Output the (X, Y) coordinate of the center of the cell containing the given text.  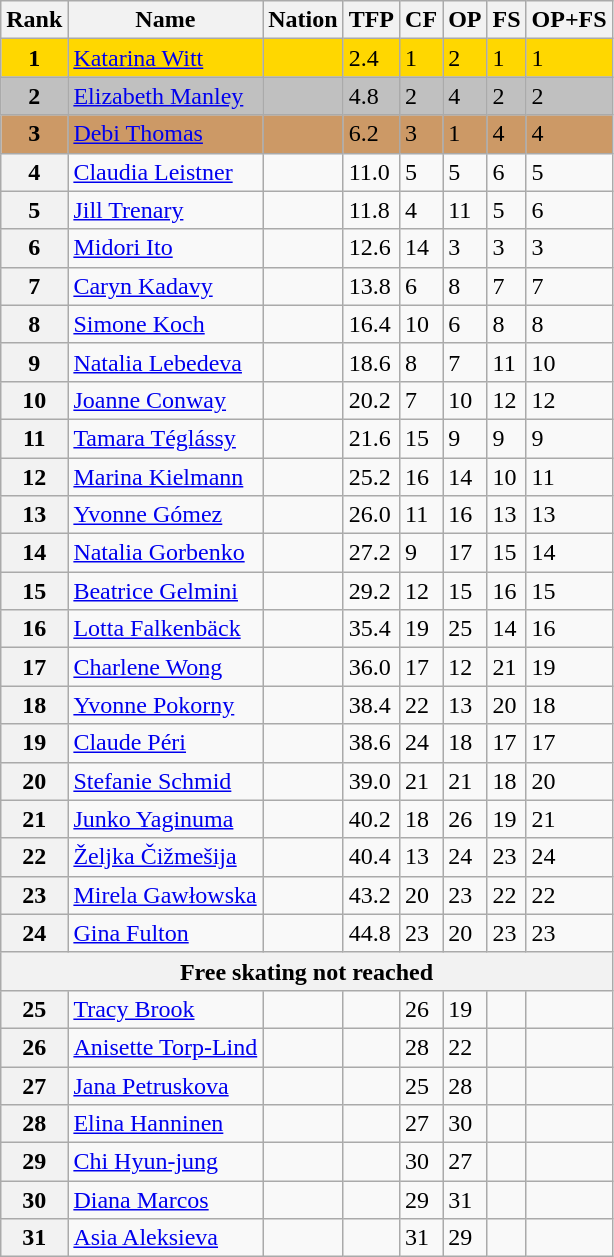
Claude Péri (166, 743)
Simone Koch (166, 324)
6.2 (371, 134)
Katarina Witt (166, 58)
Marina Kielmann (166, 477)
Elina Hanninen (166, 1124)
11.0 (371, 172)
43.2 (371, 895)
Tracy Brook (166, 1009)
Natalia Lebedeva (166, 362)
CF (422, 20)
Jana Petruskova (166, 1085)
Gina Fulton (166, 933)
40.4 (371, 857)
Nation (303, 20)
Lotta Falkenbäck (166, 629)
Junko Yaginuma (166, 819)
Yvonne Pokorny (166, 705)
39.0 (371, 781)
16.4 (371, 324)
Željka Čižmešija (166, 857)
36.0 (371, 667)
26.0 (371, 515)
Anisette Torp-Lind (166, 1047)
27.2 (371, 553)
11.8 (371, 210)
Elizabeth Manley (166, 96)
Caryn Kadavy (166, 286)
13.8 (371, 286)
TFP (371, 20)
Yvonne Gómez (166, 515)
21.6 (371, 438)
Joanne Conway (166, 400)
18.6 (371, 362)
20.2 (371, 400)
Chi Hyun-jung (166, 1162)
38.4 (371, 705)
OP+FS (569, 20)
Natalia Gorbenko (166, 553)
Stefanie Schmid (166, 781)
Rank (34, 20)
Asia Aleksieva (166, 1238)
Midori Ito (166, 248)
Diana Marcos (166, 1200)
Jill Trenary (166, 210)
25.2 (371, 477)
Beatrice Gelmini (166, 591)
Name (166, 20)
2.4 (371, 58)
Tamara Téglássy (166, 438)
38.6 (371, 743)
44.8 (371, 933)
12.6 (371, 248)
Mirela Gawłowska (166, 895)
FS (506, 20)
35.4 (371, 629)
OP (465, 20)
29.2 (371, 591)
4.8 (371, 96)
Claudia Leistner (166, 172)
40.2 (371, 819)
Charlene Wong (166, 667)
Debi Thomas (166, 134)
Free skating not reached (306, 971)
